Pinpoint the cell where the given text exists, returning its [x, y] midpoint coordinate. 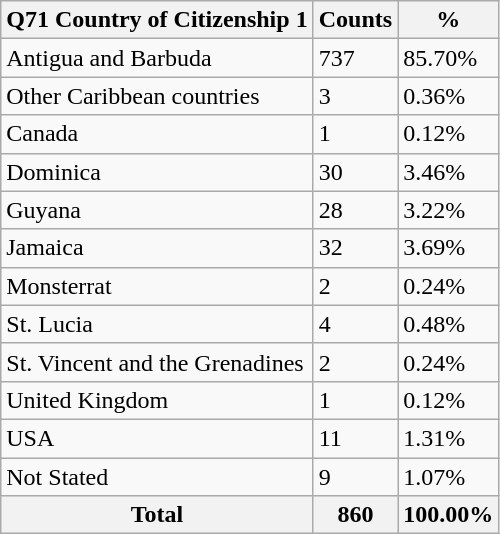
3.22% [448, 210]
3 [355, 96]
860 [355, 515]
St. Vincent and the Grenadines [157, 362]
4 [355, 324]
737 [355, 58]
Q71 Country of Citizenship 1 [157, 20]
32 [355, 248]
Dominica [157, 172]
Counts [355, 20]
0.36% [448, 96]
Not Stated [157, 477]
30 [355, 172]
1.07% [448, 477]
Antigua and Barbuda [157, 58]
% [448, 20]
Guyana [157, 210]
USA [157, 438]
Monsterrat [157, 286]
0.48% [448, 324]
Other Caribbean countries [157, 96]
28 [355, 210]
St. Lucia [157, 324]
3.46% [448, 172]
Total [157, 515]
United Kingdom [157, 400]
9 [355, 477]
3.69% [448, 248]
1.31% [448, 438]
85.70% [448, 58]
Canada [157, 134]
11 [355, 438]
100.00% [448, 515]
Jamaica [157, 248]
